Provide the (x, y) coordinate of the cell's center where the given text is located.  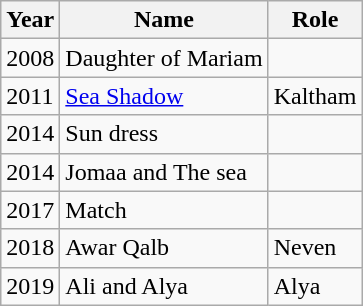
2011 (30, 96)
Daughter of Mariam (164, 58)
2018 (30, 248)
Role (315, 20)
2017 (30, 210)
Ali and Alya (164, 286)
Jomaa and The sea (164, 172)
Kaltham (315, 96)
Alya (315, 286)
Sun dress (164, 134)
Awar Qalb (164, 248)
Match (164, 210)
2008 (30, 58)
Neven (315, 248)
Year (30, 20)
2019 (30, 286)
Sea Shadow (164, 96)
Name (164, 20)
